Pinpoint the cell where the given text exists, returning its (x, y) midpoint coordinate. 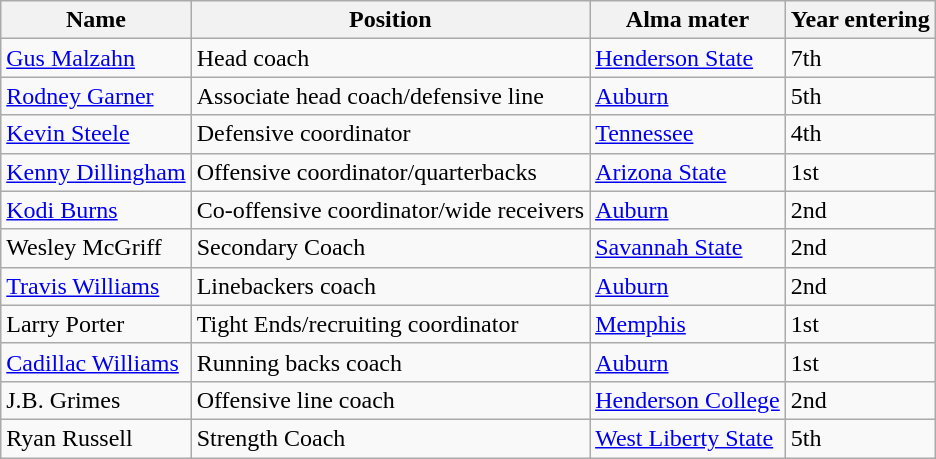
Cadillac Williams (96, 362)
Kenny Dillingham (96, 172)
Alma mater (688, 20)
Henderson State (688, 58)
Head coach (390, 58)
Name (96, 20)
Kevin Steele (96, 134)
Larry Porter (96, 324)
Offensive line coach (390, 400)
Position (390, 20)
Gus Malzahn (96, 58)
Rodney Garner (96, 96)
Wesley McGriff (96, 248)
Travis Williams (96, 286)
7th (860, 58)
Secondary Coach (390, 248)
J.B. Grimes (96, 400)
Associate head coach/defensive line (390, 96)
Co-offensive coordinator/wide receivers (390, 210)
Year entering (860, 20)
Tight Ends/recruiting coordinator (390, 324)
Memphis (688, 324)
Kodi Burns (96, 210)
Tennessee (688, 134)
Strength Coach (390, 438)
4th (860, 134)
Ryan Russell (96, 438)
Linebackers coach (390, 286)
Defensive coordinator (390, 134)
West Liberty State (688, 438)
Savannah State (688, 248)
Arizona State (688, 172)
Henderson College (688, 400)
Running backs coach (390, 362)
Offensive coordinator/quarterbacks (390, 172)
